Extract the [x, y] coordinate from the center of the cell holding the provided text.  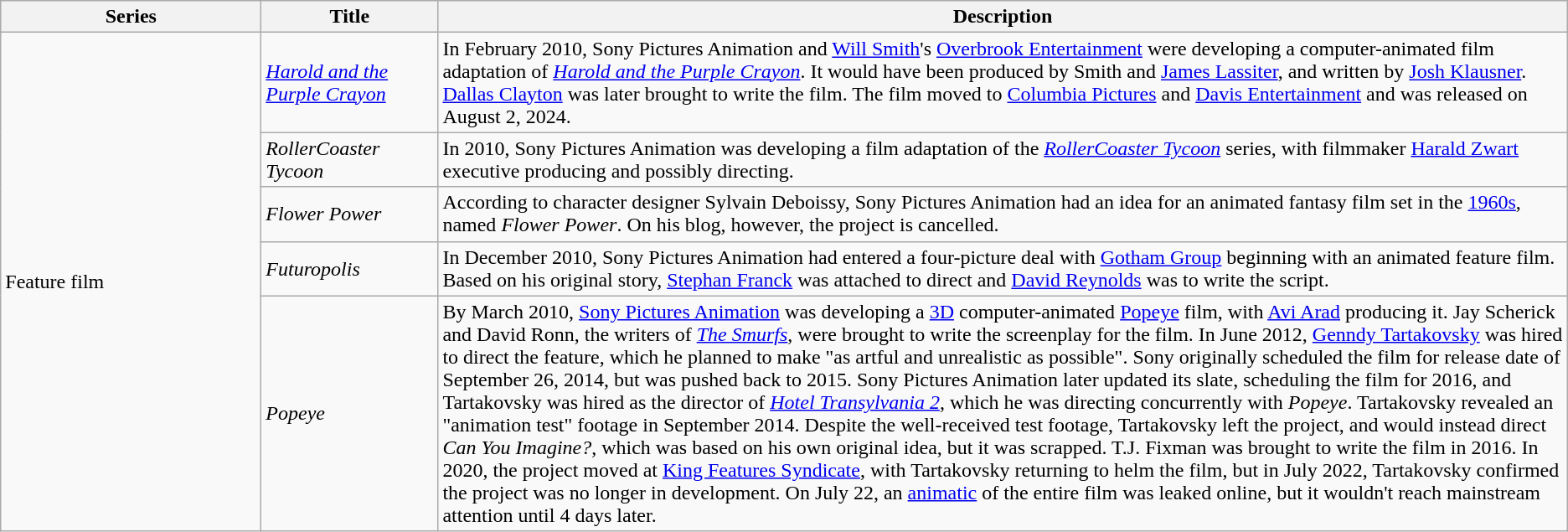
Series [131, 17]
RollerCoaster Tycoon [350, 159]
Harold and the Purple Crayon [350, 82]
Feature film [131, 281]
Description [1003, 17]
Flower Power [350, 214]
Popeye [350, 414]
Title [350, 17]
Futuropolis [350, 268]
